From the cell containing the given text, extract its center point as (X, Y) coordinate. 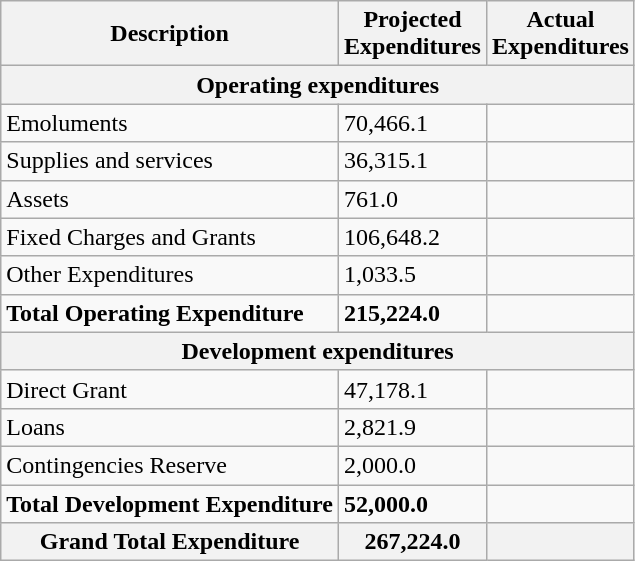
Fixed Charges and Grants (170, 237)
Development expenditures (318, 351)
36,315.1 (413, 161)
70,466.1 (413, 123)
Direct Grant (170, 389)
Total Operating Expenditure (170, 313)
Operating expenditures (318, 85)
Emoluments (170, 123)
ProjectedExpenditures (413, 34)
Contingencies Reserve (170, 465)
Assets (170, 199)
Other Expenditures (170, 275)
ActualExpenditures (560, 34)
2,821.9 (413, 427)
2,000.0 (413, 465)
Supplies and services (170, 161)
52,000.0 (413, 503)
267,224.0 (413, 542)
Description (170, 34)
Loans (170, 427)
215,224.0 (413, 313)
Total Development Expenditure (170, 503)
106,648.2 (413, 237)
Grand Total Expenditure (170, 542)
761.0 (413, 199)
1,033.5 (413, 275)
47,178.1 (413, 389)
